Return the (X, Y) coordinate for the center point of the cell that contains the specified text.  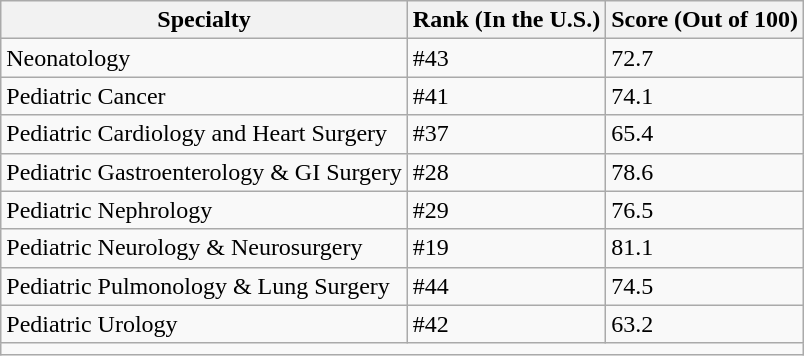
#41 (506, 96)
Pediatric Cardiology and Heart Surgery (204, 134)
#37 (506, 134)
#43 (506, 58)
Pediatric Gastroenterology & GI Surgery (204, 172)
78.6 (705, 172)
#19 (506, 248)
#42 (506, 324)
Neonatology (204, 58)
#28 (506, 172)
74.1 (705, 96)
Pediatric Nephrology (204, 210)
63.2 (705, 324)
76.5 (705, 210)
74.5 (705, 286)
Pediatric Pulmonology & Lung Surgery (204, 286)
65.4 (705, 134)
Pediatric Neurology & Neurosurgery (204, 248)
Specialty (204, 20)
Rank (In the U.S.) (506, 20)
81.1 (705, 248)
Score (Out of 100) (705, 20)
Pediatric Cancer (204, 96)
72.7 (705, 58)
#29 (506, 210)
Pediatric Urology (204, 324)
#44 (506, 286)
